Identify which cell holds the provided text, then report its [X, Y] central coordinate. 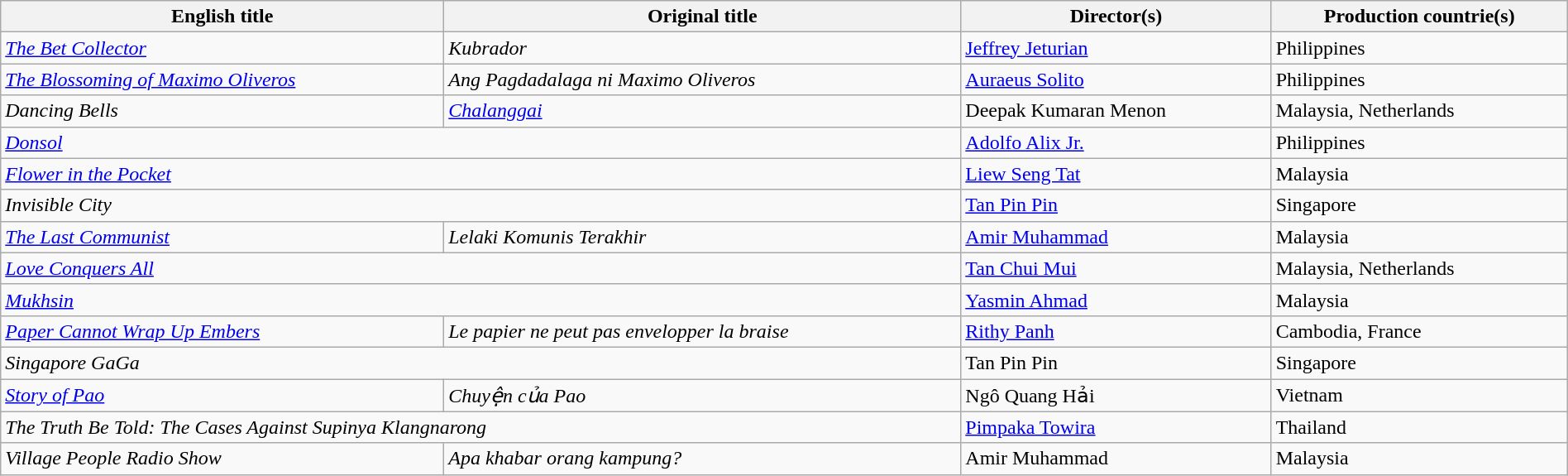
Flower in the Pocket [481, 174]
Apa khabar orang kampung? [703, 459]
Ang Pagdadalaga ni Maximo Oliveros [703, 79]
Adolfo Alix Jr. [1116, 142]
Invisible City [481, 205]
Pimpaka Towira [1116, 427]
The Bet Collector [222, 48]
Jeffrey Jeturian [1116, 48]
Paper Cannot Wrap Up Embers [222, 331]
Director(s) [1116, 17]
Production countrie(s) [1419, 17]
Tan Chui Mui [1116, 268]
Story of Pao [222, 396]
Deepak Kumaran Menon [1116, 111]
Kubrador [703, 48]
The Blossoming of Maximo Oliveros [222, 79]
Mukhsin [481, 300]
Rithy Panh [1116, 331]
Singapore GaGa [481, 363]
Chuyện của Pao [703, 396]
Village People Radio Show [222, 459]
Le papier ne peut pas envelopper la braise [703, 331]
Lelaki Komunis Terakhir [703, 237]
The Truth Be Told: The Cases Against Supinya Klangnarong [481, 427]
English title [222, 17]
Ngô Quang Hải [1116, 396]
Dancing Bells [222, 111]
Love Conquers All [481, 268]
Chalanggai [703, 111]
Liew Seng Tat [1116, 174]
The Last Communist [222, 237]
Thailand [1419, 427]
Cambodia, France [1419, 331]
Donsol [481, 142]
Original title [703, 17]
Yasmin Ahmad [1116, 300]
Vietnam [1419, 396]
Auraeus Solito [1116, 79]
